Capture the cell that displays the provided text and extract its (X, Y) central coordinate. 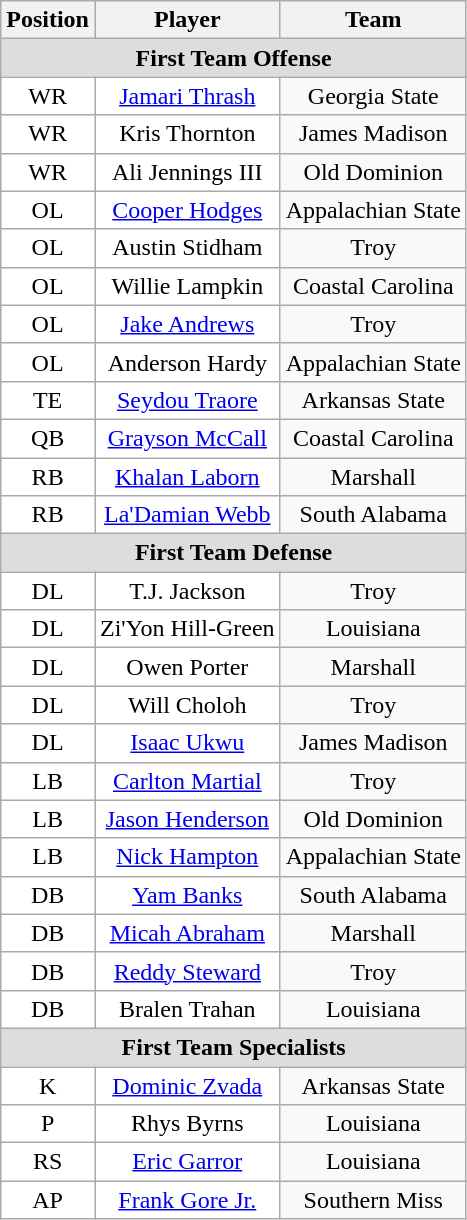
First Team Defense (234, 553)
Austin Stidham (187, 248)
Reddy Steward (187, 971)
Team (373, 20)
Frank Gore Jr. (187, 1200)
Isaac Ukwu (187, 743)
Nick Hampton (187, 857)
AP (48, 1200)
RS (48, 1162)
Player (187, 20)
Dominic Zvada (187, 1085)
Will Choloh (187, 705)
Position (48, 20)
Grayson McCall (187, 438)
Cooper Hodges (187, 210)
Rhys Byrns (187, 1124)
First Team Offense (234, 58)
Eric Garror (187, 1162)
Micah Abraham (187, 933)
Kris Thornton (187, 134)
K (48, 1085)
TE (48, 400)
First Team Specialists (234, 1047)
Yam Banks (187, 895)
La'Damian Webb (187, 515)
Willie Lampkin (187, 286)
Georgia State (373, 96)
QB (48, 438)
Khalan Laborn (187, 477)
Southern Miss (373, 1200)
Ali Jennings III (187, 172)
T.J. Jackson (187, 591)
Bralen Trahan (187, 1009)
Jamari Thrash (187, 96)
Anderson Hardy (187, 362)
Seydou Traore (187, 400)
P (48, 1124)
Jason Henderson (187, 819)
Carlton Martial (187, 781)
Zi'Yon Hill-Green (187, 629)
Jake Andrews (187, 324)
Owen Porter (187, 667)
